Output the (x, y) coordinate of the center of the cell containing the given text.  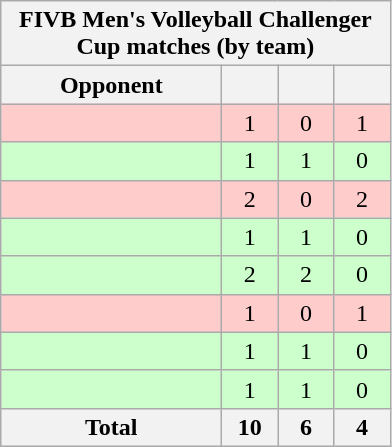
4 (362, 427)
10 (250, 427)
6 (306, 427)
FIVB Men's Volleyball Challenger Cup matches (by team) (196, 34)
Opponent (112, 85)
Total (112, 427)
